Provide the (X, Y) coordinate of the cell's center where the given text is located.  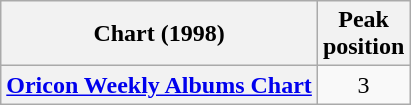
3 (363, 85)
Oricon Weekly Albums Chart (160, 85)
Chart (1998) (160, 34)
Peakposition (363, 34)
